Search for the cell housing the specified text and yield its [X, Y] center coordinate. 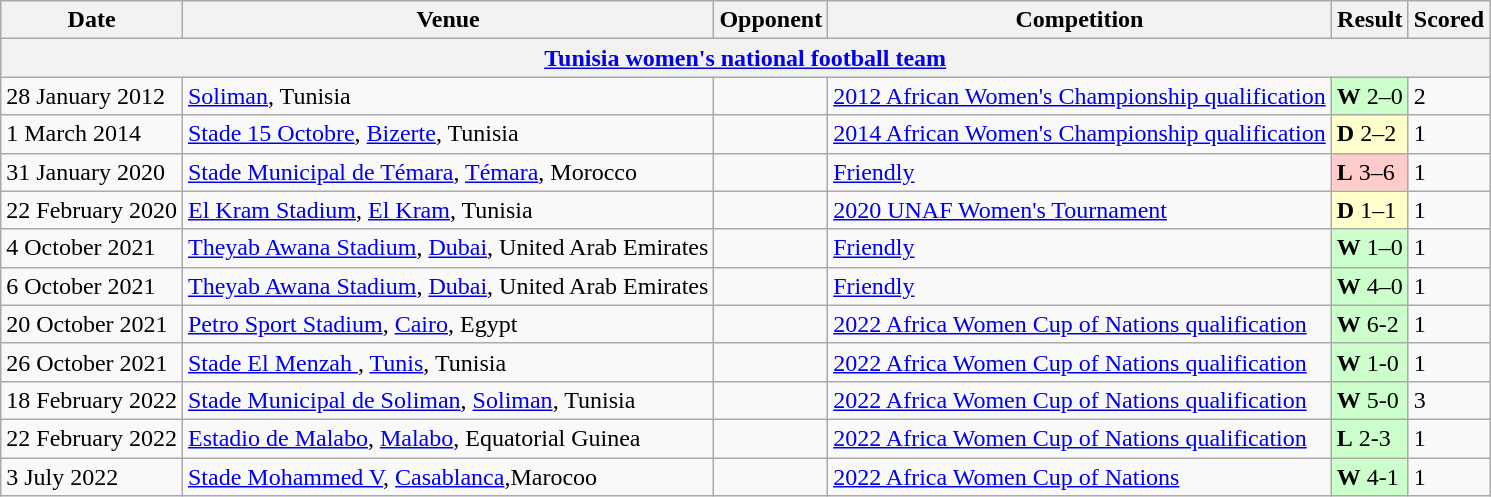
Opponent [771, 20]
22 February 2020 [92, 210]
Competition [1080, 20]
W 2–0 [1370, 96]
W 5-0 [1370, 400]
Date [92, 20]
Stade Municipal de Soliman, Soliman, Tunisia [448, 400]
Tunisia women's national football team [746, 58]
Stade El Menzah , Tunis, Tunisia [448, 362]
Venue [448, 20]
26 October 2021 [92, 362]
2 [1448, 96]
W 6-2 [1370, 324]
D 1–1 [1370, 210]
2022 Africa Women Cup of Nations [1080, 477]
2012 African Women's Championship qualification [1080, 96]
3 July 2022 [92, 477]
1 March 2014 [92, 134]
W 4–0 [1370, 286]
Soliman, Tunisia [448, 96]
Stade 15 Octobre, Bizerte, Tunisia [448, 134]
18 February 2022 [92, 400]
3 [1448, 400]
31 January 2020 [92, 172]
6 October 2021 [92, 286]
Result [1370, 20]
22 February 2022 [92, 438]
El Kram Stadium, El Kram, Tunisia [448, 210]
28 January 2012 [92, 96]
D 2–2 [1370, 134]
W 1–0 [1370, 248]
Estadio de Malabo, Malabo, Equatorial Guinea [448, 438]
L 3–6 [1370, 172]
4 October 2021 [92, 248]
20 October 2021 [92, 324]
W 4-1 [1370, 477]
Stade Municipal de Témara, Témara, Morocco [448, 172]
Scored [1448, 20]
W 1-0 [1370, 362]
Stade Mohammed V, Casablanca,Marocoo [448, 477]
L 2-3 [1370, 438]
2014 African Women's Championship qualification [1080, 134]
Petro Sport Stadium, Cairo, Egypt [448, 324]
2020 UNAF Women's Tournament [1080, 210]
